Capture the cell that displays the provided text and extract its [x, y] central coordinate. 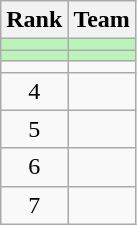
7 [34, 205]
4 [34, 91]
6 [34, 167]
Rank [34, 20]
5 [34, 129]
Team [102, 20]
